Output the [X, Y] coordinate of the center of the cell containing the given text.  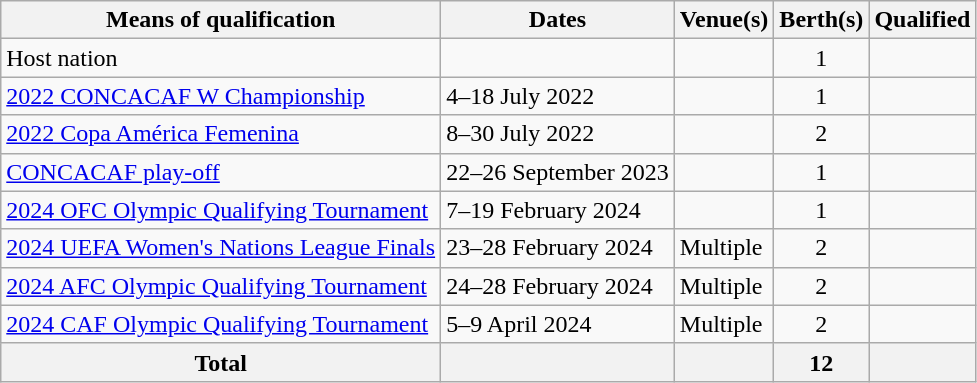
23–28 February 2024 [558, 248]
Venue(s) [724, 20]
7–19 February 2024 [558, 210]
Berth(s) [822, 20]
2024 CAF Olympic Qualifying Tournament [221, 324]
2024 AFC Olympic Qualifying Tournament [221, 286]
8–30 July 2022 [558, 134]
Total [221, 362]
Means of qualification [221, 20]
Dates [558, 20]
12 [822, 362]
5–9 April 2024 [558, 324]
2022 CONCACAF W Championship [221, 96]
22–26 September 2023 [558, 172]
2022 Copa América Femenina [221, 134]
2024 UEFA Women's Nations League Finals [221, 248]
CONCACAF play-off [221, 172]
2024 OFC Olympic Qualifying Tournament [221, 210]
Host nation [221, 58]
Qualified [922, 20]
24–28 February 2024 [558, 286]
4–18 July 2022 [558, 96]
